For the text-containing cell, return its midpoint in (x, y) coordinate format. 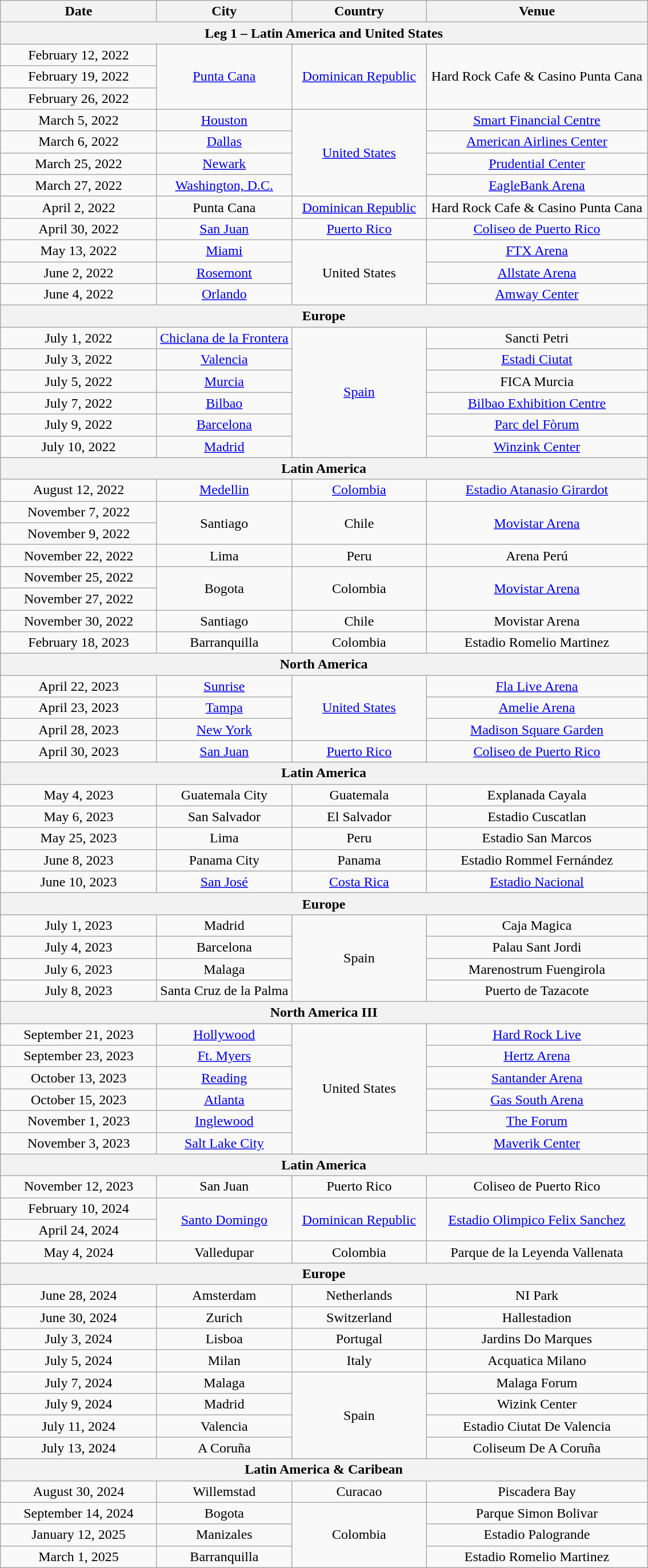
May 25, 2023 (79, 838)
August 30, 2024 (79, 1491)
Amsterdam (224, 1295)
Caja Magica (537, 925)
Salt Lake City (224, 1143)
September 14, 2024 (79, 1513)
November 9, 2022 (79, 534)
Fla Live Arena (537, 686)
Latin America & Caribean (324, 1470)
Palau Sant Jordi (537, 947)
Miami (224, 250)
Reading (224, 1078)
July 11, 2024 (79, 1426)
Costa Rica (359, 882)
June 10, 2023 (79, 882)
Amelie Arena (537, 708)
Dallas (224, 142)
May 4, 2024 (79, 1252)
Acquatica Milano (537, 1361)
July 4, 2023 (79, 947)
American Airlines Center (537, 142)
Manizales (224, 1535)
November 3, 2023 (79, 1143)
Lisboa (224, 1339)
November 22, 2022 (79, 555)
Parque Simon Bolivar (537, 1513)
July 1, 2022 (79, 338)
Sunrise (224, 686)
February 26, 2022 (79, 98)
Piscadera Bay (537, 1491)
November 27, 2022 (79, 599)
Explanada Cayala (537, 795)
NI Park (537, 1295)
Sancti Petri (537, 338)
A Coruña (224, 1448)
Curacao (359, 1491)
July 7, 2024 (79, 1383)
Hertz Arena (537, 1056)
Rosemont (224, 273)
Estadi Ciutat (537, 360)
Marenostrum Fuengirola (537, 969)
Houston (224, 120)
Orlando (224, 295)
April 23, 2023 (79, 708)
July 1, 2023 (79, 925)
Santander Arena (537, 1078)
Smart Financial Centre (537, 120)
Parc del Fòrum (537, 425)
April 24, 2024 (79, 1230)
Venue (537, 11)
Medellin (224, 490)
City (224, 11)
June 8, 2023 (79, 860)
Hollywood (224, 1034)
El Salvador (359, 817)
Maverik Center (537, 1143)
Country (359, 11)
April 2, 2022 (79, 207)
July 9, 2024 (79, 1404)
Estadio Palogrande (537, 1535)
July 10, 2022 (79, 447)
March 5, 2022 (79, 120)
Atlanta (224, 1100)
Hallestadion (537, 1317)
Allstate Arena (537, 273)
Newark (224, 164)
North America (324, 664)
Estadio Nacional (537, 882)
Prudential Center (537, 164)
Estadio Ciutat De Valencia (537, 1426)
Milan (224, 1361)
Estadio Atanasio Girardot (537, 490)
July 13, 2024 (79, 1448)
Panama (359, 860)
Date (79, 11)
May 6, 2023 (79, 817)
July 6, 2023 (79, 969)
May 13, 2022 (79, 250)
Switzerland (359, 1317)
Bilbao (224, 403)
April 22, 2023 (79, 686)
Coliseum De A Coruña (537, 1448)
July 3, 2024 (79, 1339)
Chiclana de la Frontera (224, 338)
February 19, 2022 (79, 77)
April 28, 2023 (79, 730)
Estadio Cuscatlan (537, 817)
February 12, 2022 (79, 55)
Estadio Olimpico Felix Sanchez (537, 1219)
Leg 1 – Latin America and United States (324, 33)
Malaga Forum (537, 1383)
Jardins Do Marques (537, 1339)
Parque de la Leyenda Vallenata (537, 1252)
November 1, 2023 (79, 1121)
EagleBank Arena (537, 185)
FTX Arena (537, 250)
Guatemala (359, 795)
Santo Domingo (224, 1219)
June 2, 2022 (79, 273)
FICA Murcia (537, 381)
March 1, 2025 (79, 1557)
November 12, 2023 (79, 1187)
July 7, 2022 (79, 403)
October 13, 2023 (79, 1078)
September 21, 2023 (79, 1034)
San José (224, 882)
Gas South Arena (537, 1100)
March 6, 2022 (79, 142)
Santa Cruz de la Palma (224, 991)
San Salvador (224, 817)
October 15, 2023 (79, 1100)
Italy (359, 1361)
Panama City (224, 860)
July 5, 2024 (79, 1361)
July 5, 2022 (79, 381)
Winzink Center (537, 447)
June 28, 2024 (79, 1295)
Zurich (224, 1317)
February 18, 2023 (79, 643)
Portugal (359, 1339)
August 12, 2022 (79, 490)
Guatemala City (224, 795)
Arena Perú (537, 555)
July 8, 2023 (79, 991)
Inglewood (224, 1121)
November 7, 2022 (79, 512)
New York (224, 730)
Amway Center (537, 295)
Puerto de Tazacote (537, 991)
May 4, 2023 (79, 795)
July 3, 2022 (79, 360)
Estadio San Marcos (537, 838)
Willemstad (224, 1491)
Ft. Myers (224, 1056)
Madison Square Garden (537, 730)
The Forum (537, 1121)
November 25, 2022 (79, 577)
September 23, 2023 (79, 1056)
Hard Rock Live (537, 1034)
Estadio Rommel Fernández (537, 860)
March 25, 2022 (79, 164)
April 30, 2022 (79, 229)
January 12, 2025 (79, 1535)
Tampa (224, 708)
June 30, 2024 (79, 1317)
North America III (324, 1013)
April 30, 2023 (79, 751)
Bilbao Exhibition Centre (537, 403)
Netherlands (359, 1295)
November 30, 2022 (79, 620)
Valledupar (224, 1252)
March 27, 2022 (79, 185)
June 4, 2022 (79, 295)
July 9, 2022 (79, 425)
Washington, D.C. (224, 185)
Murcia (224, 381)
Wizink Center (537, 1404)
February 10, 2024 (79, 1208)
